Detect which cell encompasses the target text, then output its (x, y) center coordinate. 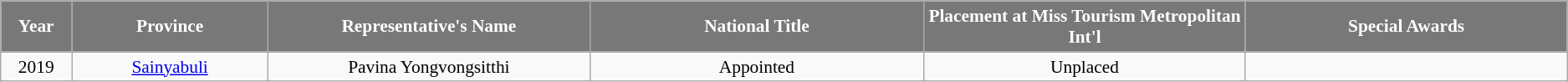
Appointed (757, 67)
Province (171, 27)
National Title (757, 27)
2019 (37, 67)
Placement at Miss Tourism Metropolitan Int'l (1085, 27)
Representative's Name (430, 27)
Year (37, 27)
Pavina Yongvongsitthi (430, 67)
Unplaced (1085, 67)
Special Awards (1407, 27)
Sainyabuli (171, 67)
